Extract the (X, Y) coordinate from the center of the cell holding the provided text.  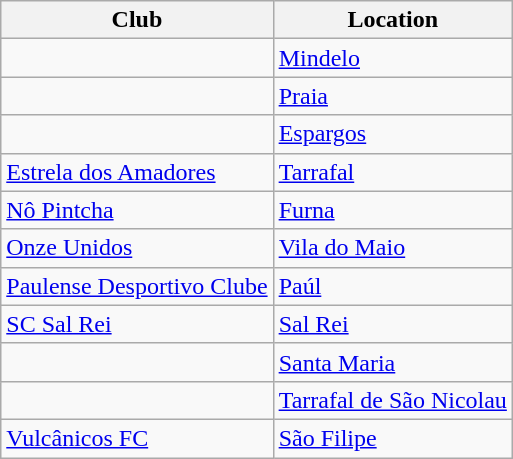
Location (392, 20)
Nô Pintcha (137, 210)
São Filipe (392, 438)
Praia (392, 96)
Tarrafal (392, 172)
Santa Maria (392, 362)
Estrela dos Amadores (137, 172)
SC Sal Rei (137, 324)
Club (137, 20)
Vulcânicos FC (137, 438)
Paulense Desportivo Clube (137, 286)
Sal Rei (392, 324)
Vila do Maio (392, 248)
Tarrafal de São Nicolau (392, 400)
Furna (392, 210)
Onze Unidos (137, 248)
Paúl (392, 286)
Mindelo (392, 58)
Espargos (392, 134)
